Scan for the cell matching the given text and deliver its (x, y) coordinate at center. 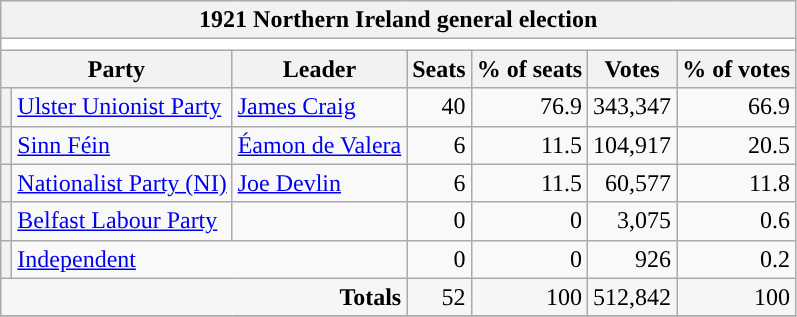
Éamon de Valera (320, 145)
11.8 (736, 183)
52 (439, 297)
1921 Northern Ireland general election (398, 20)
Belfast Labour Party (122, 221)
926 (632, 259)
Votes (632, 69)
Joe Devlin (320, 183)
Ulster Unionist Party (122, 107)
0.2 (736, 259)
Totals (204, 297)
Sinn Féin (122, 145)
0.6 (736, 221)
104,917 (632, 145)
Seats (439, 69)
76.9 (529, 107)
3,075 (632, 221)
Leader (320, 69)
Nationalist Party (NI) (122, 183)
% of votes (736, 69)
Independent (210, 259)
512,842 (632, 297)
40 (439, 107)
% of seats (529, 69)
60,577 (632, 183)
66.9 (736, 107)
Party (116, 69)
James Craig (320, 107)
343,347 (632, 107)
20.5 (736, 145)
